Return the (X, Y) coordinate for the center point of the cell that contains the specified text.  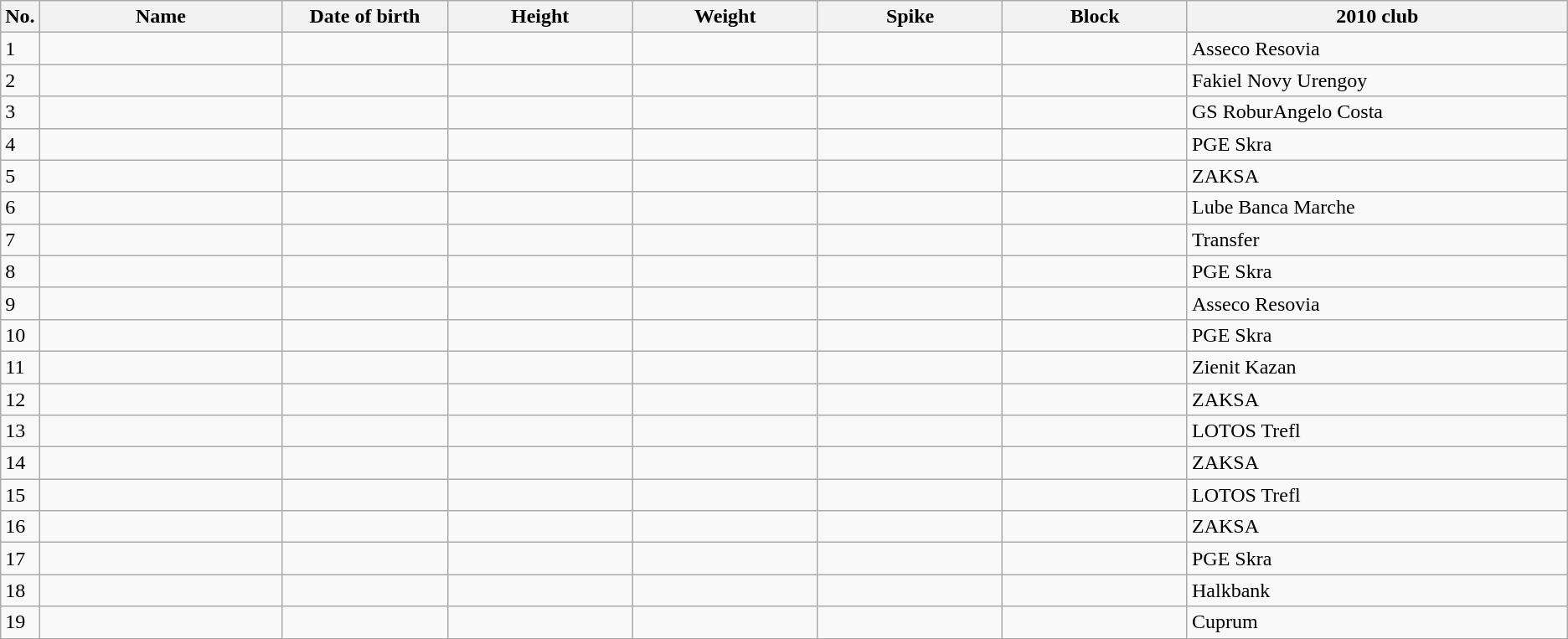
Date of birth (365, 17)
18 (20, 590)
Block (1096, 17)
Height (539, 17)
17 (20, 559)
1 (20, 49)
10 (20, 335)
9 (20, 303)
GS RoburAngelo Costa (1377, 112)
11 (20, 367)
12 (20, 399)
5 (20, 176)
4 (20, 144)
Fakiel Novy Urengoy (1377, 80)
Zienit Kazan (1377, 367)
2 (20, 80)
Lube Banca Marche (1377, 208)
Cuprum (1377, 622)
3 (20, 112)
Halkbank (1377, 590)
8 (20, 271)
Weight (725, 17)
7 (20, 240)
16 (20, 527)
Spike (910, 17)
2010 club (1377, 17)
19 (20, 622)
Transfer (1377, 240)
No. (20, 17)
Name (161, 17)
6 (20, 208)
14 (20, 463)
13 (20, 431)
15 (20, 495)
